Return (X, Y) of the center of cell containing provided text 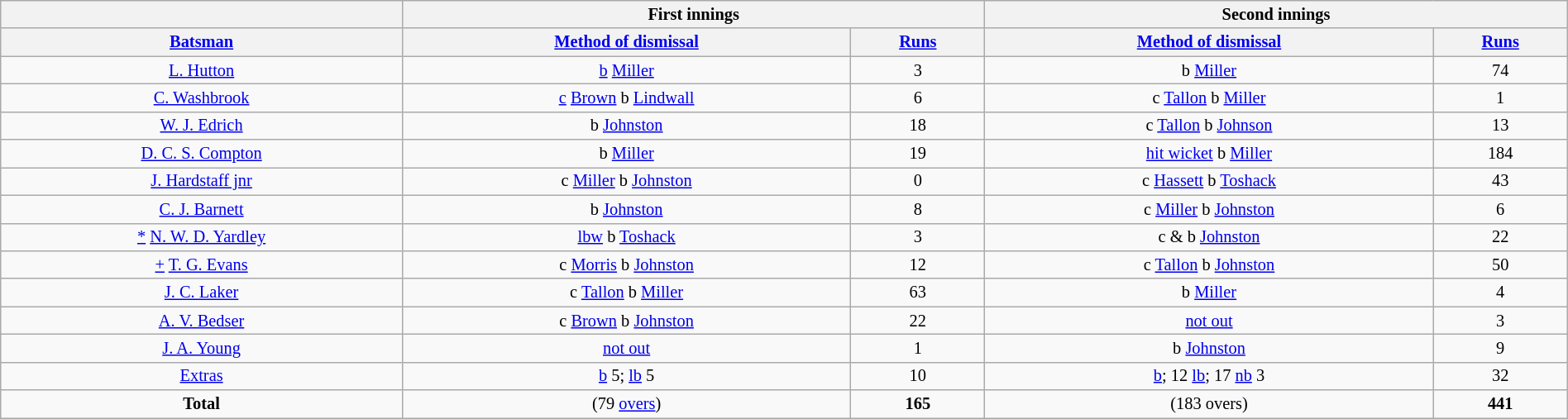
10 (918, 376)
165 (918, 404)
4 (1500, 293)
9 (1500, 348)
hit wicket b Miller (1209, 154)
C. Washbrook (202, 98)
W. J. Edrich (202, 126)
c Hassett b Toshack (1209, 181)
c Brown b Lindwall (626, 98)
lbw b Toshack (626, 237)
Extras (202, 376)
c & b Johnston (1209, 237)
13 (1500, 126)
First innings (693, 14)
A. V. Bedser (202, 321)
441 (1500, 404)
8 (918, 209)
C. J. Barnett (202, 209)
* N. W. D. Yardley (202, 237)
+ T. G. Evans (202, 264)
b; 12 lb; 17 nb 3 (1209, 376)
c Tallon b Johnson (1209, 126)
c Morris b Johnston (626, 264)
63 (918, 293)
b 5; lb 5 (626, 376)
D. C. S. Compton (202, 154)
c Tallon b Johnston (1209, 264)
184 (1500, 154)
0 (918, 181)
Second innings (1276, 14)
(183 overs) (1209, 404)
Total (202, 404)
(79 overs) (626, 404)
L. Hutton (202, 70)
12 (918, 264)
J. C. Laker (202, 293)
19 (918, 154)
43 (1500, 181)
18 (918, 126)
50 (1500, 264)
c Brown b Johnston (626, 321)
74 (1500, 70)
32 (1500, 376)
J. A. Young (202, 348)
Batsman (202, 42)
J. Hardstaff jnr (202, 181)
